Return (x, y) of the center of cell containing provided text 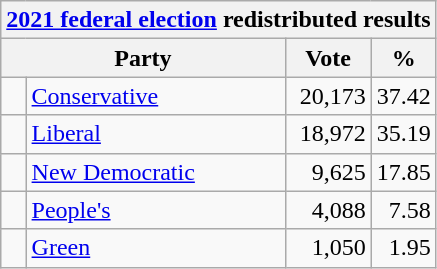
Conservative (156, 96)
20,173 (328, 96)
35.19 (404, 134)
17.85 (404, 172)
Party (143, 58)
New Democratic (156, 172)
Vote (328, 58)
Green (156, 248)
People's (156, 210)
Liberal (156, 134)
9,625 (328, 172)
1,050 (328, 248)
% (404, 58)
37.42 (404, 96)
18,972 (328, 134)
2021 federal election redistributed results (218, 20)
1.95 (404, 248)
7.58 (404, 210)
4,088 (328, 210)
